Find where the given text appears and provide that cell's center as (x, y) coordinate. 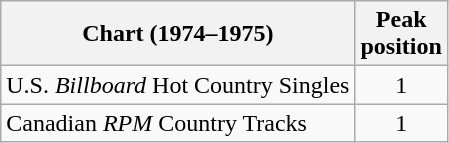
Canadian RPM Country Tracks (178, 123)
Peakposition (401, 34)
Chart (1974–1975) (178, 34)
U.S. Billboard Hot Country Singles (178, 85)
